Scan for the cell matching the given text and deliver its [X, Y] coordinate at center. 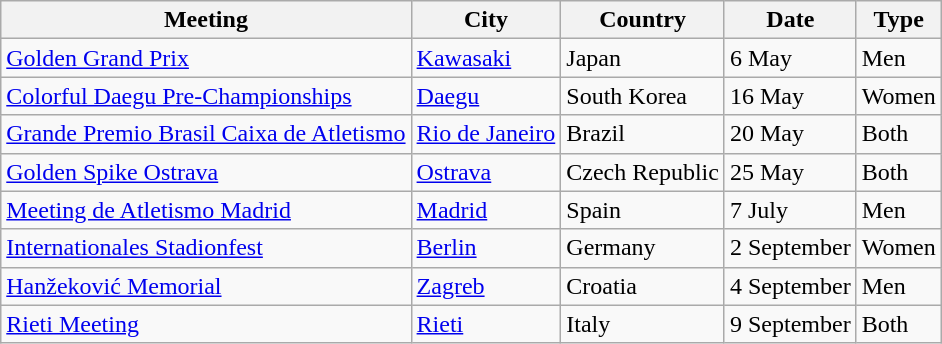
2 September [790, 248]
Czech Republic [643, 172]
Type [898, 20]
Colorful Daegu Pre-Championships [206, 96]
Brazil [643, 134]
Rio de Janeiro [486, 134]
Rieti [486, 324]
Meeting [206, 20]
Italy [643, 324]
25 May [790, 172]
Daegu [486, 96]
16 May [790, 96]
Hanžeković Memorial [206, 286]
Zagreb [486, 286]
20 May [790, 134]
City [486, 20]
4 September [790, 286]
Spain [643, 210]
Ostrava [486, 172]
Grande Premio Brasil Caixa de Atletismo [206, 134]
Rieti Meeting [206, 324]
7 July [790, 210]
Golden Spike Ostrava [206, 172]
Japan [643, 58]
9 September [790, 324]
6 May [790, 58]
Date [790, 20]
Golden Grand Prix [206, 58]
Germany [643, 248]
Country [643, 20]
Berlin [486, 248]
Croatia [643, 286]
Internationales Stadionfest [206, 248]
Kawasaki [486, 58]
Meeting de Atletismo Madrid [206, 210]
Madrid [486, 210]
South Korea [643, 96]
